Search for the cell housing the specified text and yield its [X, Y] center coordinate. 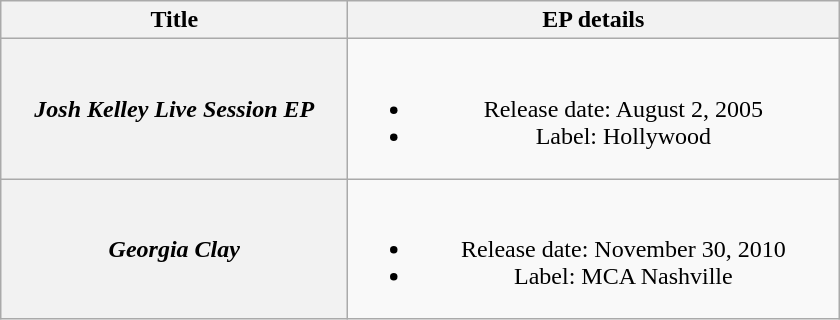
EP details [594, 20]
Release date: November 30, 2010Label: MCA Nashville [594, 249]
Title [174, 20]
Josh Kelley Live Session EP [174, 109]
Georgia Clay [174, 249]
Release date: August 2, 2005Label: Hollywood [594, 109]
